Detect which cell encompasses the target text, then output its (X, Y) center coordinate. 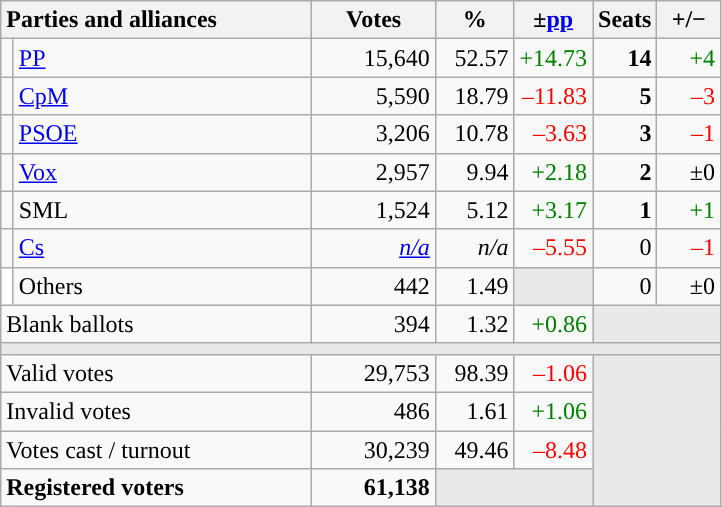
–11.83 (554, 96)
14 (625, 58)
Votes (374, 20)
15,640 (374, 58)
98.39 (474, 373)
Vox (162, 172)
Valid votes (156, 373)
5 (625, 96)
394 (374, 324)
1 (625, 210)
% (474, 20)
Seats (625, 20)
442 (374, 286)
+4 (689, 58)
52.57 (474, 58)
Cs (162, 248)
2 (625, 172)
9.94 (474, 172)
Registered voters (156, 488)
–1.06 (554, 373)
+14.73 (554, 58)
Votes cast / turnout (156, 449)
49.46 (474, 449)
CpM (162, 96)
–8.48 (554, 449)
+/− (689, 20)
+1 (689, 210)
±pp (554, 20)
Parties and alliances (156, 20)
+1.06 (554, 411)
1,524 (374, 210)
Invalid votes (156, 411)
–3.63 (554, 134)
Others (162, 286)
5.12 (474, 210)
–3 (689, 96)
PP (162, 58)
486 (374, 411)
10.78 (474, 134)
+2.18 (554, 172)
29,753 (374, 373)
SML (162, 210)
1.32 (474, 324)
+3.17 (554, 210)
3,206 (374, 134)
1.49 (474, 286)
18.79 (474, 96)
PSOE (162, 134)
61,138 (374, 488)
2,957 (374, 172)
Blank ballots (156, 324)
5,590 (374, 96)
–5.55 (554, 248)
30,239 (374, 449)
+0.86 (554, 324)
3 (625, 134)
1.61 (474, 411)
